From the cell containing the given text, extract its center point as (x, y) coordinate. 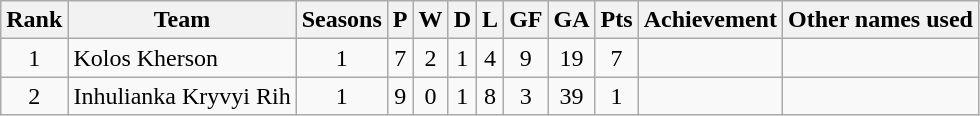
GA (572, 20)
4 (490, 58)
8 (490, 96)
D (462, 20)
19 (572, 58)
39 (572, 96)
Seasons (342, 20)
W (430, 20)
L (490, 20)
Pts (616, 20)
Rank (34, 20)
P (400, 20)
Other names used (880, 20)
GF (526, 20)
Inhulianka Kryvyi Rih (182, 96)
0 (430, 96)
Achievement (710, 20)
Kolos Kherson (182, 58)
Team (182, 20)
3 (526, 96)
